Scan for the cell matching the given text and deliver its [x, y] coordinate at center. 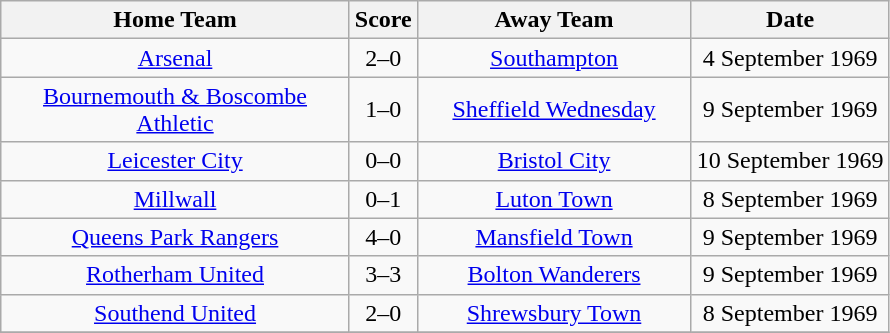
4–0 [383, 237]
Mansfield Town [554, 237]
Sheffield Wednesday [554, 110]
Queens Park Rangers [176, 237]
Shrewsbury Town [554, 313]
Arsenal [176, 58]
Southampton [554, 58]
Home Team [176, 20]
4 September 1969 [790, 58]
3–3 [383, 275]
Bristol City [554, 161]
Millwall [176, 199]
Bournemouth & Boscombe Athletic [176, 110]
Luton Town [554, 199]
Southend United [176, 313]
0–0 [383, 161]
Bolton Wanderers [554, 275]
Score [383, 20]
1–0 [383, 110]
Away Team [554, 20]
Leicester City [176, 161]
Rotherham United [176, 275]
10 September 1969 [790, 161]
Date [790, 20]
0–1 [383, 199]
